Determine the [x, y] coordinate at the center of the cell enclosing the given text.  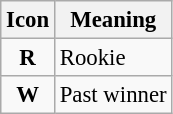
W [28, 95]
Meaning [113, 20]
Past winner [113, 95]
R [28, 58]
Icon [28, 20]
Rookie [113, 58]
